Return (X, Y) of the center of cell containing provided text 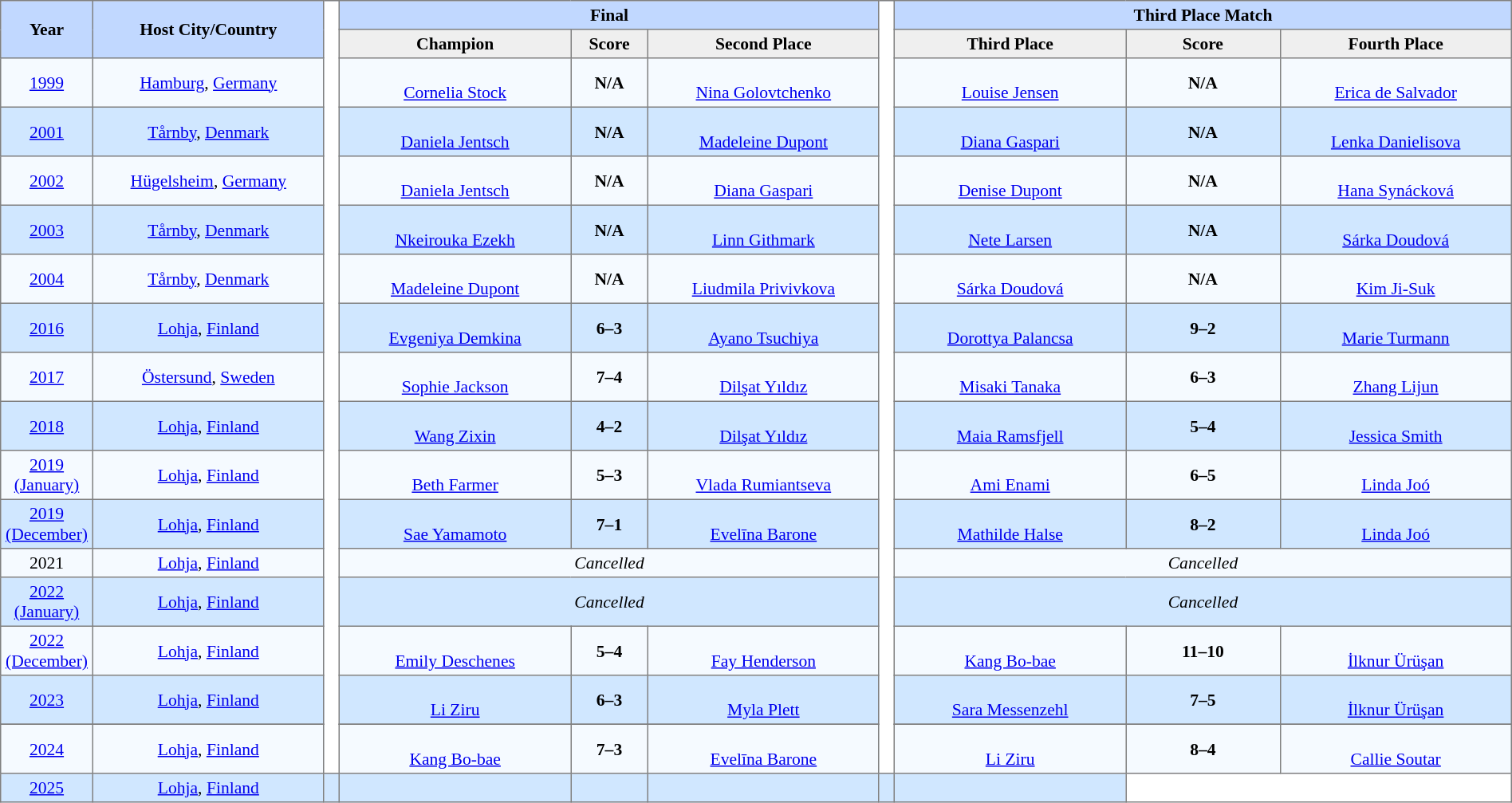
Linn Githmark (763, 230)
Mathilde Halse (1010, 524)
2024 (47, 749)
Lenka Danielisova (1396, 132)
11–10 (1203, 651)
Vlada Rumiantseva (763, 475)
8–2 (1203, 524)
Liudmila Privivkova (763, 279)
Sara Messenzehl (1010, 700)
Kim Ji-Suk (1396, 279)
Hana Synácková (1396, 181)
Third Place Match (1203, 15)
7–5 (1203, 700)
2017 (47, 377)
Sophie Jackson (455, 377)
2021 (47, 563)
Year (47, 30)
Callie Soutar (1396, 749)
2004 (47, 279)
Zhang Lijun (1396, 377)
1999 (47, 83)
Cornelia Stock (455, 83)
4–2 (609, 426)
2025 (47, 788)
Dorottya Palancsa (1010, 328)
Second Place (763, 44)
5–3 (609, 475)
Marie Turmann (1396, 328)
Nkeirouka Ezekh (455, 230)
Beth Farmer (455, 475)
7–1 (609, 524)
6–5 (1203, 475)
Third Place (1010, 44)
Maia Ramsfjell (1010, 426)
Östersund, Sweden (208, 377)
Champion (455, 44)
Jessica Smith (1396, 426)
2001 (47, 132)
Nete Larsen (1010, 230)
Hügelsheim, Germany (208, 181)
Emily Deschenes (455, 651)
2018 (47, 426)
2002 (47, 181)
Louise Jensen (1010, 83)
Hamburg, Germany (208, 83)
Ami Enami (1010, 475)
7–4 (609, 377)
Fay Henderson (763, 651)
Myla Plett (763, 700)
Misaki Tanaka (1010, 377)
Nina Golovtchenko (763, 83)
7–3 (609, 749)
Sae Yamamoto (455, 524)
2022 (January) (47, 602)
8–4 (1203, 749)
2016 (47, 328)
2019 (December) (47, 524)
2022 (December) (47, 651)
Evgeniya Demkina (455, 328)
Wang Zixin (455, 426)
Host City/Country (208, 30)
Fourth Place (1396, 44)
Erica de Salvador (1396, 83)
Ayano Tsuchiya (763, 328)
2023 (47, 700)
Denise Dupont (1010, 181)
9–2 (1203, 328)
2003 (47, 230)
Final (609, 15)
2019 (January) (47, 475)
